Return the [X, Y] coordinate for the center point of the cell that contains the specified text.  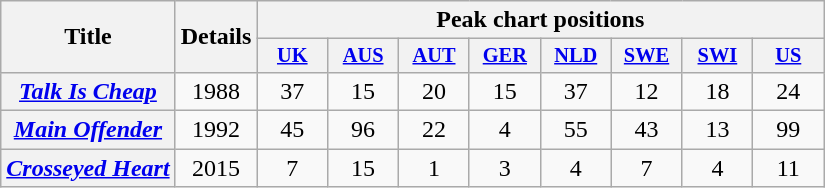
13 [718, 130]
18 [718, 91]
UK [292, 56]
99 [788, 130]
SWE [646, 56]
Peak chart positions [540, 20]
AUT [434, 56]
43 [646, 130]
2015 [216, 168]
Talk Is Cheap [88, 91]
GER [504, 56]
12 [646, 91]
US [788, 56]
22 [434, 130]
Details [216, 37]
96 [364, 130]
Main Offender [88, 130]
1 [434, 168]
3 [504, 168]
20 [434, 91]
24 [788, 91]
Crosseyed Heart [88, 168]
AUS [364, 56]
45 [292, 130]
11 [788, 168]
55 [576, 130]
1992 [216, 130]
NLD [576, 56]
Title [88, 37]
1988 [216, 91]
SWI [718, 56]
